Return (x, y) of the center of cell containing provided text 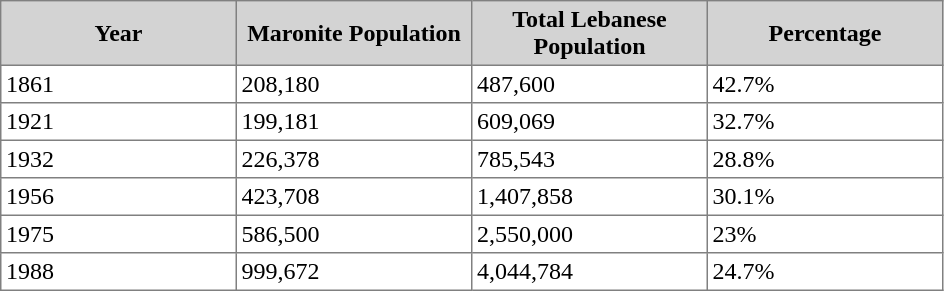
2,550,000 (590, 234)
423,708 (354, 197)
226,378 (354, 159)
4,044,784 (590, 272)
1988 (119, 272)
30.1% (825, 197)
1956 (119, 197)
1861 (119, 84)
586,500 (354, 234)
Total Lebanese Population (590, 33)
609,069 (590, 122)
1932 (119, 159)
487,600 (590, 84)
24.7% (825, 272)
785,543 (590, 159)
42.7% (825, 84)
Maronite Population (354, 33)
Percentage (825, 33)
32.7% (825, 122)
999,672 (354, 272)
1921 (119, 122)
1975 (119, 234)
1,407,858 (590, 197)
28.8% (825, 159)
199,181 (354, 122)
208,180 (354, 84)
Year (119, 33)
23% (825, 234)
